Return the [x, y] coordinate for the center point of the cell that contains the specified text.  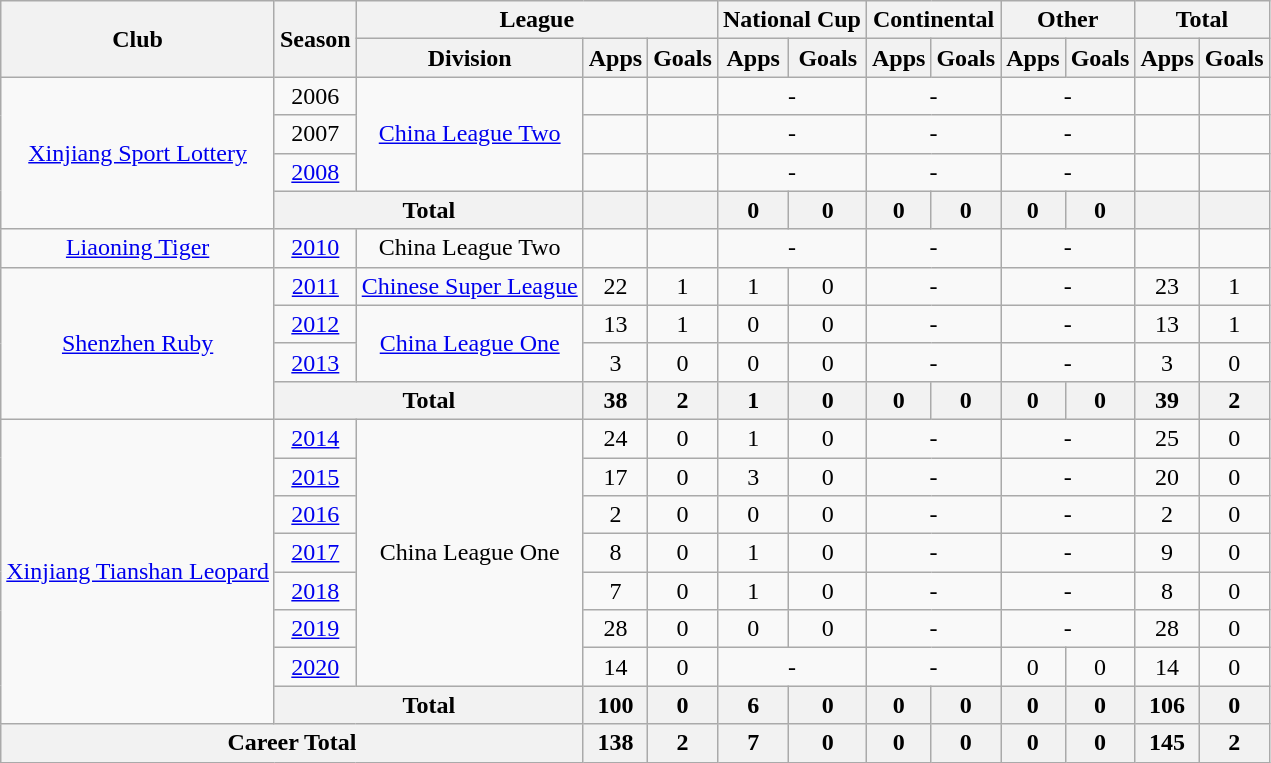
2014 [315, 438]
9 [1167, 553]
138 [615, 743]
Xinjiang Sport Lottery [138, 153]
2008 [315, 172]
100 [615, 705]
2007 [315, 134]
24 [615, 438]
106 [1167, 705]
Xinjiang Tianshan Leopard [138, 571]
Chinese Super League [470, 286]
6 [753, 705]
2020 [315, 667]
2016 [315, 515]
2013 [315, 362]
2015 [315, 477]
Shenzhen Ruby [138, 343]
2006 [315, 96]
Continental [933, 20]
23 [1167, 286]
2017 [315, 553]
2018 [315, 591]
20 [1167, 477]
25 [1167, 438]
39 [1167, 400]
2011 [315, 286]
National Cup [792, 20]
22 [615, 286]
Career Total [292, 743]
145 [1167, 743]
17 [615, 477]
2010 [315, 248]
2012 [315, 324]
Club [138, 39]
League [536, 20]
Liaoning Tiger [138, 248]
Other [1068, 20]
38 [615, 400]
2019 [315, 629]
Season [315, 39]
Division [470, 58]
